Capture the cell that displays the provided text and extract its [x, y] central coordinate. 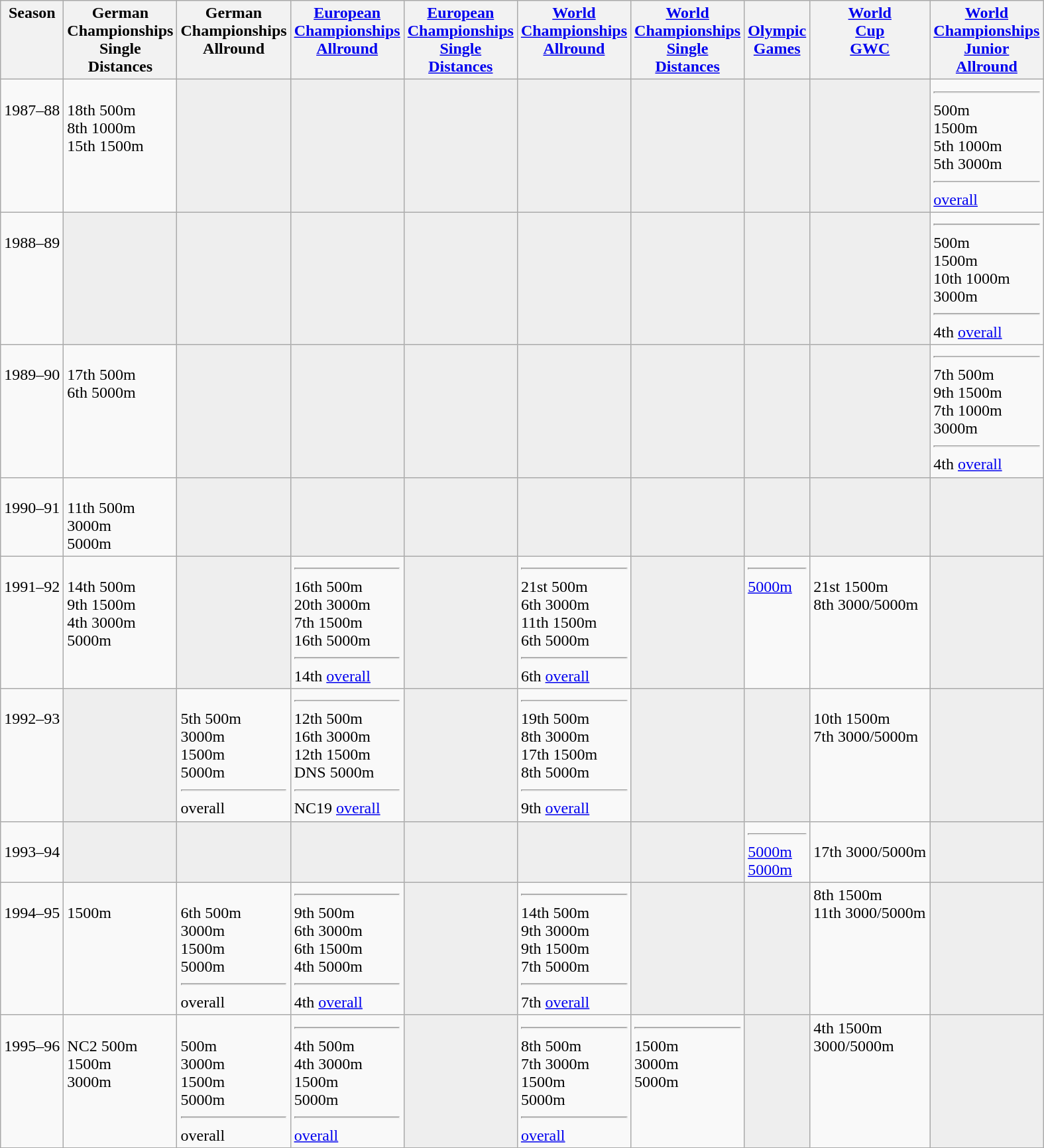
4th 1500m 3000/5000m [870, 1081]
18th 500m 8th 1000m 15th 1500m [121, 146]
5000m 5000m [777, 852]
16th 500m 20th 3000m 7th 1500m 16th 5000m 14th overall [347, 622]
21st 500m 6th 3000m 11th 1500m 6th 5000m 6th overall [574, 622]
World Championships Allround [574, 40]
German Championships Single Distances [121, 40]
European Championships Single Distances [460, 40]
500m 1500m 5th 1000m 5th 3000m overall [986, 146]
1992–93 [32, 755]
9th 500m 6th 3000m 6th 1500m 4th 5000m 4th overall [347, 948]
NC2 500m 1500m 3000m [121, 1081]
14th 500m 9th 3000m 9th 1500m 7th 5000m 7th overall [574, 948]
7th 500m 9th 1500m 7th 1000m 3000m 4th overall [986, 411]
1991–92 [32, 622]
World Cup GWC [870, 40]
World Championships Single Distances [688, 40]
5000m [777, 622]
11th 500m 3000m 5000m [121, 517]
10th 1500m 7th 3000/5000m [870, 755]
21st 1500m 8th 3000/5000m [870, 622]
1990–91 [32, 517]
German Championships Allround [233, 40]
17th 500m 6th 5000m [121, 411]
17th 3000/5000m [870, 852]
1500m [121, 948]
14th 500m 9th 1500m 4th 3000m 5000m [121, 622]
4th 500m 4th 3000m 1500m 5000m overall [347, 1081]
European Championships Allround [347, 40]
Season [32, 40]
1993–94 [32, 852]
World Championships Junior Allround [986, 40]
6th 500m 3000m 1500m 5000m overall [233, 948]
500m 3000m 1500m 5000m overall [233, 1081]
500m 1500m 10th 1000m 3000m 4th overall [986, 278]
8th 500m 7th 3000m 1500m 5000m overall [574, 1081]
5th 500m 3000m 1500m 5000m overall [233, 755]
1500m 3000m 5000m [688, 1081]
1995–96 [32, 1081]
8th 1500m 11th 3000/5000m [870, 948]
19th 500m 8th 3000m 17th 1500m 8th 5000m 9th overall [574, 755]
12th 500m 16th 3000m 12th 1500m DNS 5000m NC19 overall [347, 755]
1994–95 [32, 948]
1987–88 [32, 146]
Olympic Games [777, 40]
1989–90 [32, 411]
1988–89 [32, 278]
